From the cell containing the given text, extract its center point as (x, y) coordinate. 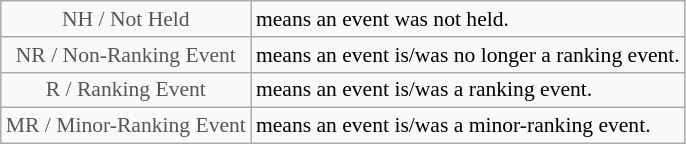
R / Ranking Event (126, 90)
means an event is/was a minor-ranking event. (468, 126)
means an event is/was a ranking event. (468, 90)
means an event was not held. (468, 19)
NR / Non-Ranking Event (126, 55)
NH / Not Held (126, 19)
MR / Minor-Ranking Event (126, 126)
means an event is/was no longer a ranking event. (468, 55)
